Output the [x, y] coordinate of the center of the cell containing the given text.  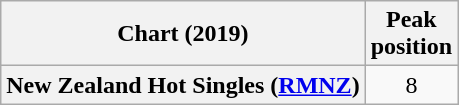
8 [411, 85]
Peak position [411, 34]
New Zealand Hot Singles (RMNZ) [183, 85]
Chart (2019) [183, 34]
